Search for the cell housing the specified text and yield its (X, Y) center coordinate. 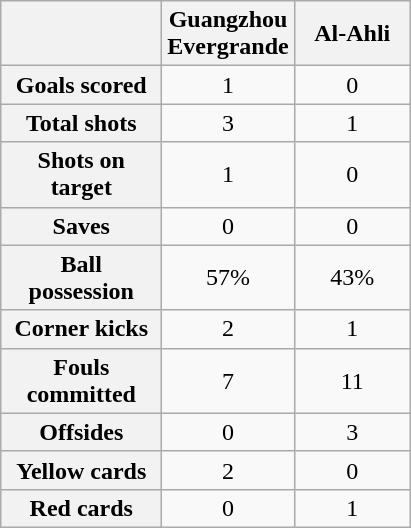
Shots on target (82, 174)
Yellow cards (82, 470)
Total shots (82, 123)
Offsides (82, 432)
Goals scored (82, 85)
Al-Ahli (352, 34)
43% (352, 278)
11 (352, 380)
Fouls committed (82, 380)
57% (228, 278)
7 (228, 380)
Ball possession (82, 278)
Saves (82, 226)
Corner kicks (82, 329)
Guangzhou Evergrande (228, 34)
Red cards (82, 508)
